Provide the [x, y] coordinate of the cell's center where the given text is located.  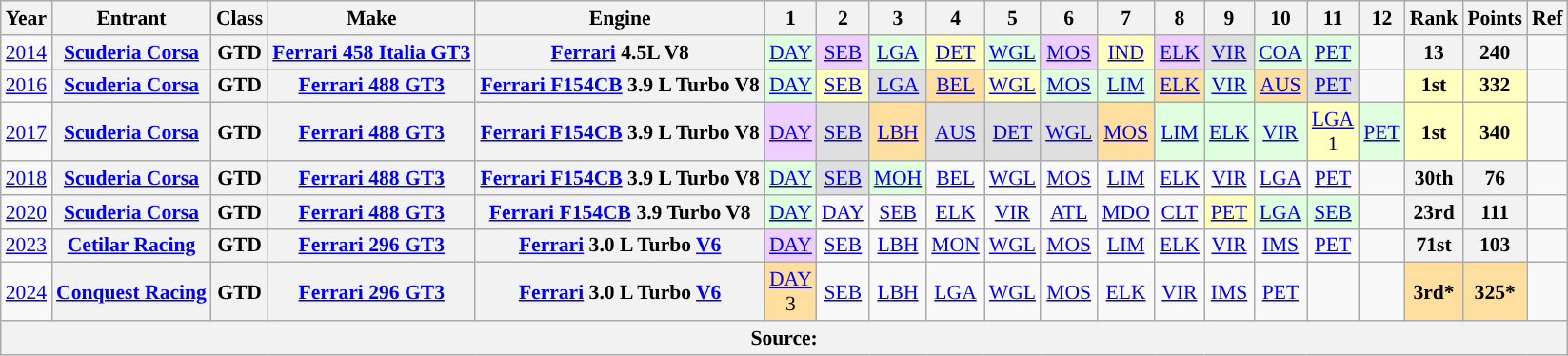
Ferrari F154CB 3.9 Turbo V8 [620, 212]
30th [1434, 178]
7 [1125, 18]
COA [1280, 52]
Year [27, 18]
Conquest Racing [131, 291]
MON [956, 246]
Make [371, 18]
2020 [27, 212]
2 [844, 18]
23rd [1434, 212]
5 [1013, 18]
2014 [27, 52]
Class [240, 18]
2023 [27, 246]
3 [899, 18]
76 [1495, 178]
ATL [1068, 212]
Entrant [131, 18]
6 [1068, 18]
11 [1333, 18]
2016 [27, 86]
Source: [784, 338]
12 [1382, 18]
111 [1495, 212]
103 [1495, 246]
DAY3 [790, 291]
MOH [899, 178]
340 [1495, 131]
2017 [27, 131]
332 [1495, 86]
71st [1434, 246]
Ferrari 4.5L V8 [620, 52]
240 [1495, 52]
Engine [620, 18]
13 [1434, 52]
2018 [27, 178]
Points [1495, 18]
10 [1280, 18]
4 [956, 18]
9 [1229, 18]
3rd* [1434, 291]
2024 [27, 291]
MDO [1125, 212]
IND [1125, 52]
Ref [1547, 18]
325* [1495, 291]
LGA1 [1333, 131]
Ferrari 458 Italia GT3 [371, 52]
1 [790, 18]
Rank [1434, 18]
CLT [1180, 212]
8 [1180, 18]
Cetilar Racing [131, 246]
